From the cell containing the given text, extract its center point as (x, y) coordinate. 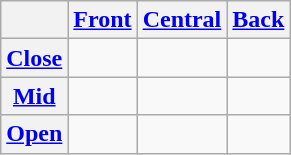
Mid (34, 96)
Back (258, 20)
Central (182, 20)
Front (102, 20)
Close (34, 58)
Open (34, 134)
